Return the (x, y) coordinate for the center point of the cell that contains the specified text.  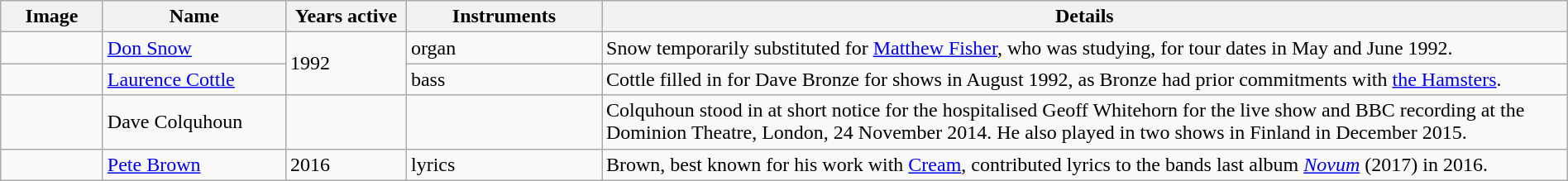
organ (504, 48)
Image (52, 17)
Snow temporarily substituted for Matthew Fisher, who was studying, for tour dates in May and June 1992. (1085, 48)
Dave Colquhoun (194, 122)
Cottle filled in for Dave Bronze for shows in August 1992, as Bronze had prior commitments with the Hamsters. (1085, 79)
Laurence Cottle (194, 79)
Brown, best known for his work with Cream, contributed lyrics to the bands last album Novum (2017) in 2016. (1085, 164)
Years active (346, 17)
Pete Brown (194, 164)
1992 (346, 64)
Name (194, 17)
bass (504, 79)
Instruments (504, 17)
Don Snow (194, 48)
lyrics (504, 164)
2016 (346, 164)
Details (1085, 17)
